Capture the cell that displays the provided text and extract its (X, Y) central coordinate. 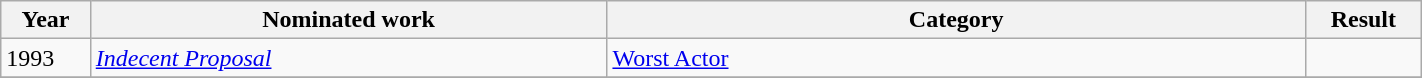
1993 (46, 58)
Result (1363, 20)
Nominated work (348, 20)
Category (956, 20)
Indecent Proposal (348, 58)
Year (46, 20)
Worst Actor (956, 58)
